Provide the (x, y) coordinate of the cell's center where the given text is located.  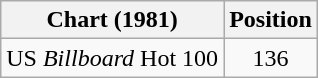
Chart (1981) (112, 20)
136 (271, 58)
Position (271, 20)
US Billboard Hot 100 (112, 58)
